Determine the [X, Y] coordinate at the center of the cell enclosing the given text.  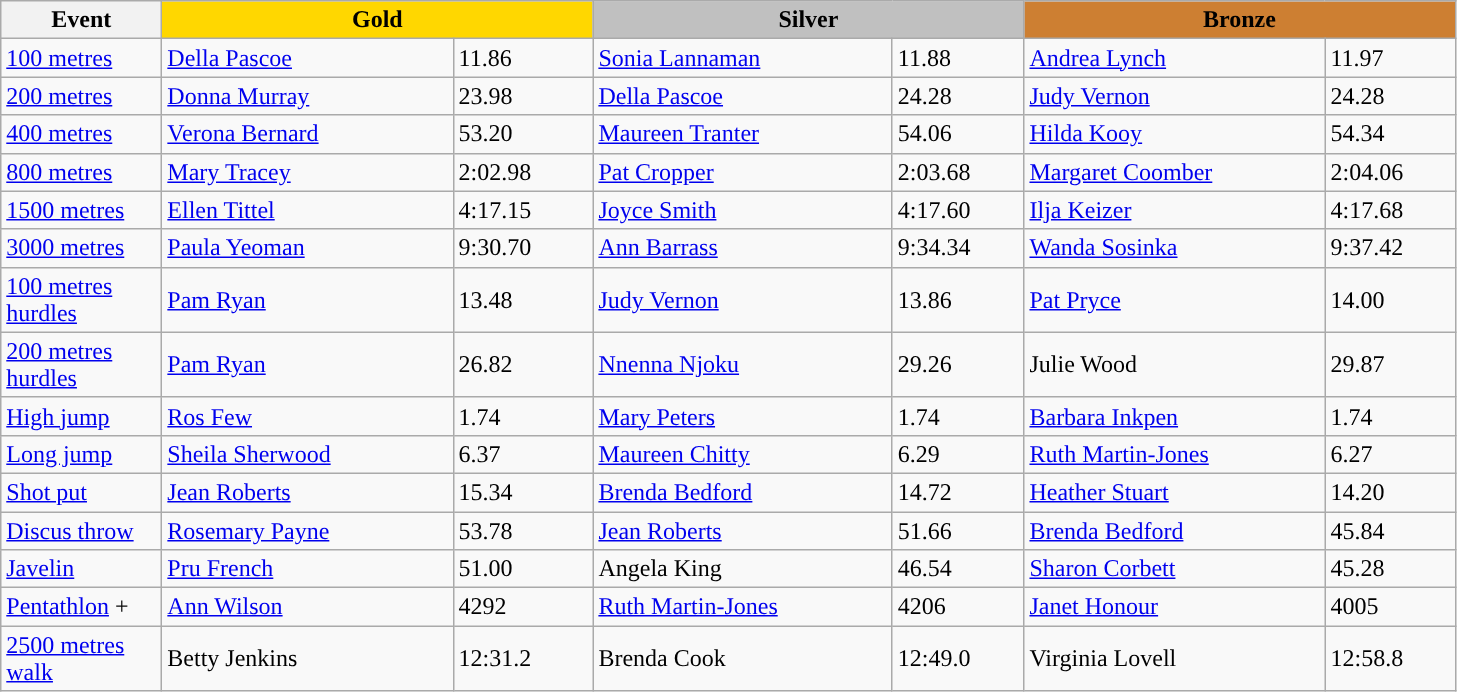
14.00 [1390, 300]
Nnenna Njoku [742, 364]
4:17.68 [1390, 210]
Ellen Tittel [308, 210]
53.78 [523, 531]
6.37 [523, 454]
Andrea Lynch [1174, 58]
2:04.06 [1390, 172]
45.84 [1390, 531]
Pat Pryce [1174, 300]
Wanda Sosinka [1174, 248]
54.34 [1390, 134]
Brenda Cook [742, 658]
45.28 [1390, 569]
Rosemary Payne [308, 531]
51.66 [958, 531]
4206 [958, 607]
Ilja Keizer [1174, 210]
Barbara Inkpen [1174, 416]
200 metres hurdles [82, 364]
100 metres hurdles [82, 300]
Joyce Smith [742, 210]
Ann Wilson [308, 607]
2:02.98 [523, 172]
14.72 [958, 492]
9:34.34 [958, 248]
6.29 [958, 454]
Margaret Coomber [1174, 172]
2:03.68 [958, 172]
Hilda Kooy [1174, 134]
Mary Tracey [308, 172]
Long jump [82, 454]
9:37.42 [1390, 248]
46.54 [958, 569]
11.88 [958, 58]
4:17.15 [523, 210]
Janet Honour [1174, 607]
Shot put [82, 492]
Ann Barrass [742, 248]
Sheila Sherwood [308, 454]
Mary Peters [742, 416]
Julie Wood [1174, 364]
400 metres [82, 134]
51.00 [523, 569]
Bronze [1240, 20]
800 metres [82, 172]
29.26 [958, 364]
Sonia Lannaman [742, 58]
15.34 [523, 492]
Maureen Chitty [742, 454]
9:30.70 [523, 248]
Virginia Lovell [1174, 658]
High jump [82, 416]
4005 [1390, 607]
Maureen Tranter [742, 134]
6.27 [1390, 454]
100 metres [82, 58]
53.20 [523, 134]
Pentathlon + [82, 607]
Ros Few [308, 416]
11.97 [1390, 58]
200 metres [82, 96]
23.98 [523, 96]
13.86 [958, 300]
12:49.0 [958, 658]
Discus throw [82, 531]
11.86 [523, 58]
29.87 [1390, 364]
Javelin [82, 569]
Pat Cropper [742, 172]
Donna Murray [308, 96]
Verona Bernard [308, 134]
Silver [808, 20]
Sharon Corbett [1174, 569]
Betty Jenkins [308, 658]
4292 [523, 607]
Pru French [308, 569]
Paula Yeoman [308, 248]
Heather Stuart [1174, 492]
54.06 [958, 134]
26.82 [523, 364]
12:31.2 [523, 658]
1500 metres [82, 210]
2500 metres walk [82, 658]
Angela King [742, 569]
14.20 [1390, 492]
Event [82, 20]
12:58.8 [1390, 658]
13.48 [523, 300]
4:17.60 [958, 210]
Gold [378, 20]
3000 metres [82, 248]
